Output the (X, Y) coordinate of the center of the cell containing the given text.  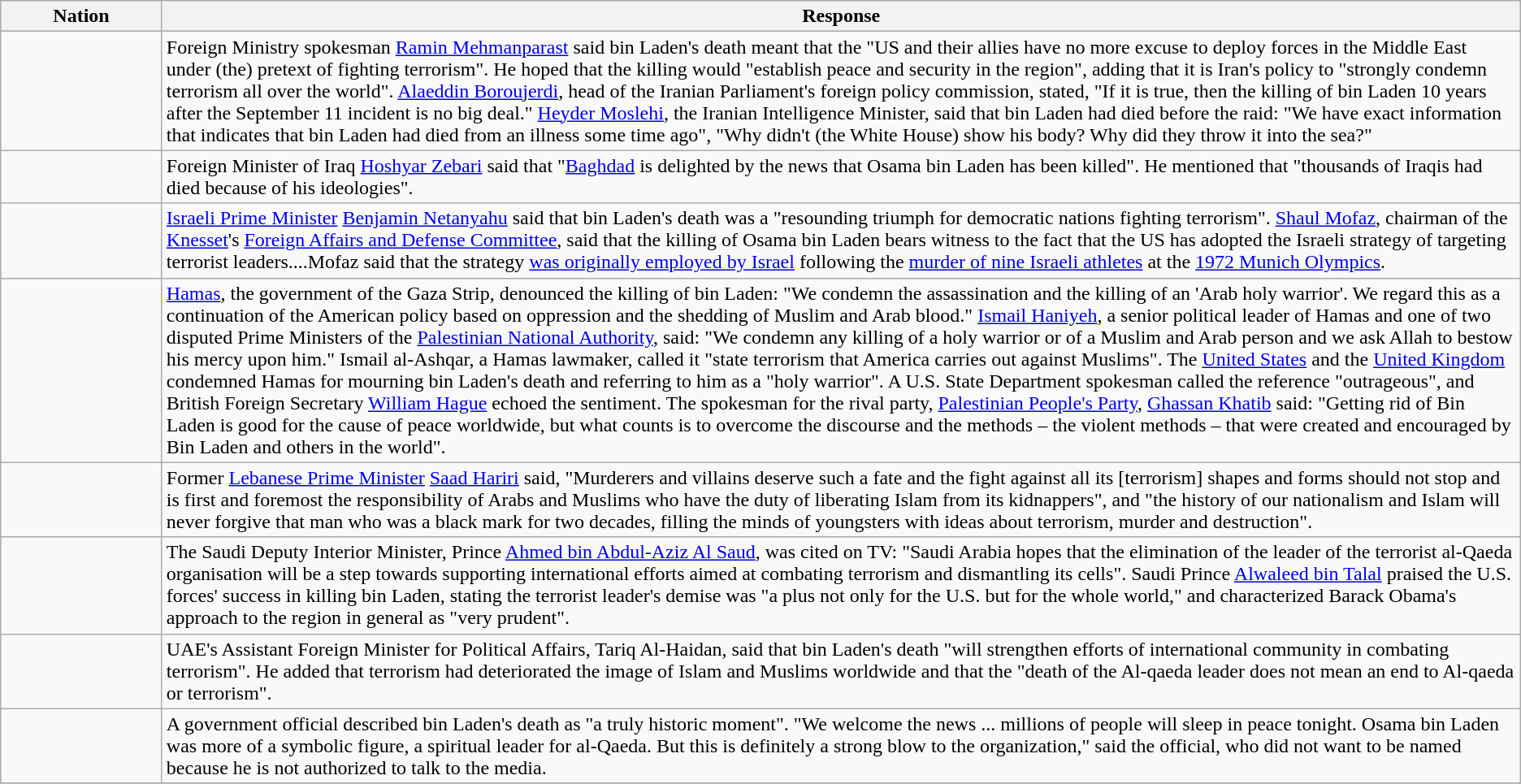
Response (841, 16)
Nation (81, 16)
